Pinpoint the cell where the given text exists, returning its [x, y] midpoint coordinate. 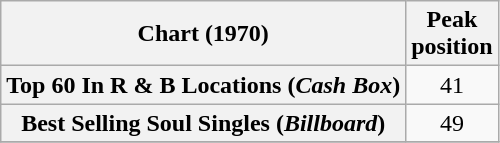
49 [452, 123]
Best Selling Soul Singles (Billboard) [204, 123]
41 [452, 85]
Peakposition [452, 34]
Top 60 In R & B Locations (Cash Box) [204, 85]
Chart (1970) [204, 34]
